Capture the cell that displays the provided text and extract its [x, y] central coordinate. 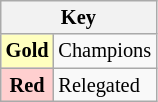
Red [28, 85]
Gold [28, 51]
Key [78, 17]
Relegated [104, 85]
Champions [104, 51]
